For the text-containing cell, return its midpoint in (X, Y) coordinate format. 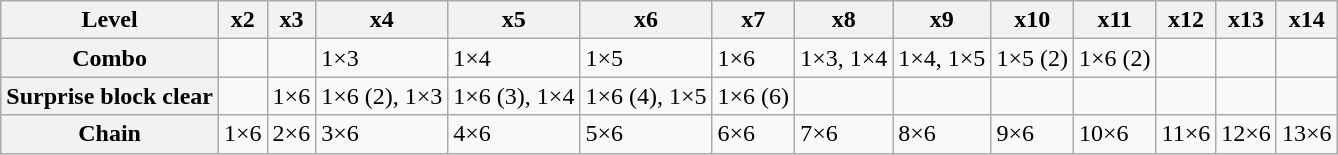
1×4, 1×5 (942, 58)
x7 (754, 20)
x4 (382, 20)
5×6 (646, 134)
1×3, 1×4 (844, 58)
x3 (292, 20)
Level (110, 20)
1×5 (2) (1032, 58)
x6 (646, 20)
10×6 (1114, 134)
1×6 (2), 1×3 (382, 96)
1×4 (514, 58)
11×6 (1186, 134)
Surprise block clear (110, 96)
3×6 (382, 134)
1×6 (2) (1114, 58)
x12 (1186, 20)
1×6 (3), 1×4 (514, 96)
1×5 (646, 58)
7×6 (844, 134)
1×6 (4), 1×5 (646, 96)
Combo (110, 58)
9×6 (1032, 134)
Chain (110, 134)
13×6 (1306, 134)
x11 (1114, 20)
x8 (844, 20)
12×6 (1246, 134)
6×6 (754, 134)
x13 (1246, 20)
1×3 (382, 58)
x14 (1306, 20)
8×6 (942, 134)
2×6 (292, 134)
x9 (942, 20)
4×6 (514, 134)
x10 (1032, 20)
1×6 (6) (754, 96)
x2 (242, 20)
x5 (514, 20)
